Output the [x, y] coordinate of the center of the cell containing the given text.  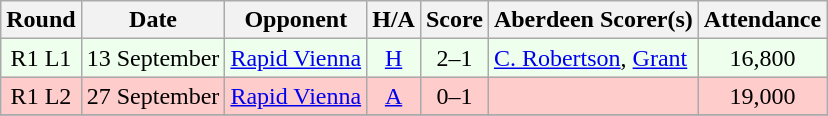
C. Robertson, Grant [593, 58]
Round [41, 20]
Attendance [762, 20]
19,000 [762, 96]
Opponent [296, 20]
H [394, 58]
13 September [153, 58]
Date [153, 20]
R1 L2 [41, 96]
27 September [153, 96]
R1 L1 [41, 58]
2–1 [454, 58]
16,800 [762, 58]
H/A [394, 20]
Score [454, 20]
Aberdeen Scorer(s) [593, 20]
A [394, 96]
0–1 [454, 96]
